Locate the cell with the specified text and output its (x, y) center coordinate. 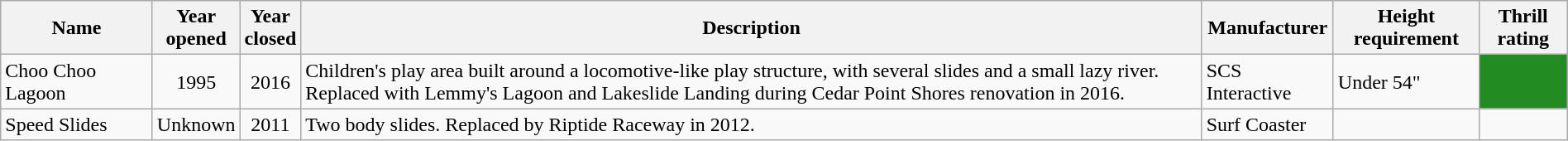
Thrill rating (1523, 28)
2016 (270, 81)
Description (751, 28)
Year opened (196, 28)
Manufacturer (1267, 28)
Two body slides. Replaced by Riptide Raceway in 2012. (751, 124)
Height requirement (1406, 28)
Name (77, 28)
1995 (196, 81)
Year closed (270, 28)
Speed Slides (77, 124)
SCS Interactive (1267, 81)
Under 54" (1406, 81)
2011 (270, 124)
Unknown (196, 124)
Choo Choo Lagoon (77, 81)
Surf Coaster (1267, 124)
